Find where the given text appears and provide that cell's center as [x, y] coordinate. 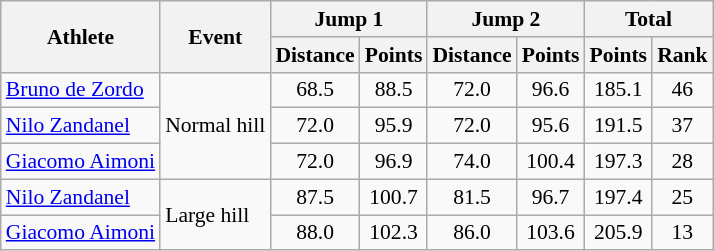
68.5 [314, 90]
74.0 [472, 162]
95.9 [394, 126]
Jump 1 [348, 19]
46 [682, 90]
103.6 [551, 233]
88.5 [394, 90]
86.0 [472, 233]
13 [682, 233]
205.9 [618, 233]
102.3 [394, 233]
37 [682, 126]
Rank [682, 55]
87.5 [314, 197]
Total [648, 19]
191.5 [618, 126]
100.4 [551, 162]
Event [215, 36]
96.7 [551, 197]
Bruno de Zordo [80, 90]
95.6 [551, 126]
88.0 [314, 233]
197.4 [618, 197]
Jump 2 [506, 19]
197.3 [618, 162]
96.9 [394, 162]
96.6 [551, 90]
Large hill [215, 214]
28 [682, 162]
185.1 [618, 90]
81.5 [472, 197]
100.7 [394, 197]
Athlete [80, 36]
Normal hill [215, 126]
25 [682, 197]
